Determine the [x, y] coordinate at the center of the cell enclosing the given text.  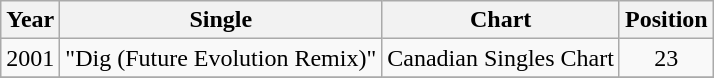
Single [221, 20]
Position [666, 20]
Canadian Singles Chart [501, 58]
Year [30, 20]
2001 [30, 58]
23 [666, 58]
"Dig (Future Evolution Remix)" [221, 58]
Chart [501, 20]
